For the text-containing cell, return its midpoint in (x, y) coordinate format. 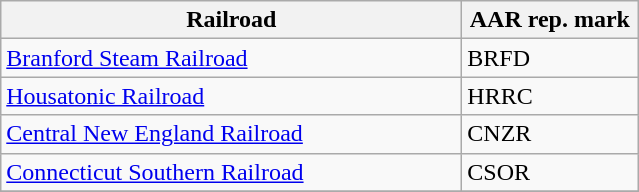
AAR rep. mark (550, 20)
CSOR (550, 172)
CNZR (550, 134)
HRRC (550, 96)
Railroad (232, 20)
Connecticut Southern Railroad (232, 172)
Branford Steam Railroad (232, 58)
Central New England Railroad (232, 134)
Housatonic Railroad (232, 96)
BRFD (550, 58)
